Locate the cell with the specified text and output its [X, Y] center coordinate. 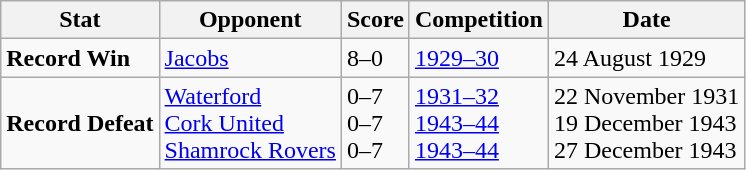
Record Win [80, 58]
Jacobs [250, 58]
Opponent [250, 20]
1929–30 [478, 58]
24 August 1929 [646, 58]
Competition [478, 20]
WaterfordCork UnitedShamrock Rovers [250, 123]
8–0 [375, 58]
Score [375, 20]
Stat [80, 20]
Date [646, 20]
Record Defeat [80, 123]
0–70–70–7 [375, 123]
1931–321943–441943–44 [478, 123]
22 November 193119 December 194327 December 1943 [646, 123]
